Return [X, Y] of the center of cell containing provided text 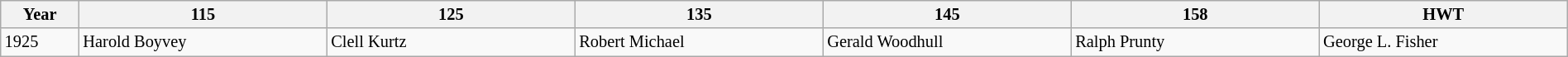
115 [203, 14]
Clell Kurtz [451, 42]
125 [451, 14]
135 [699, 14]
145 [947, 14]
HWT [1443, 14]
1925 [40, 42]
Harold Boyvey [203, 42]
158 [1195, 14]
Gerald Woodhull [947, 42]
George L. Fisher [1443, 42]
Ralph Prunty [1195, 42]
Robert Michael [699, 42]
Year [40, 14]
